Provide the [x, y] coordinate of the cell's center where the given text is located.  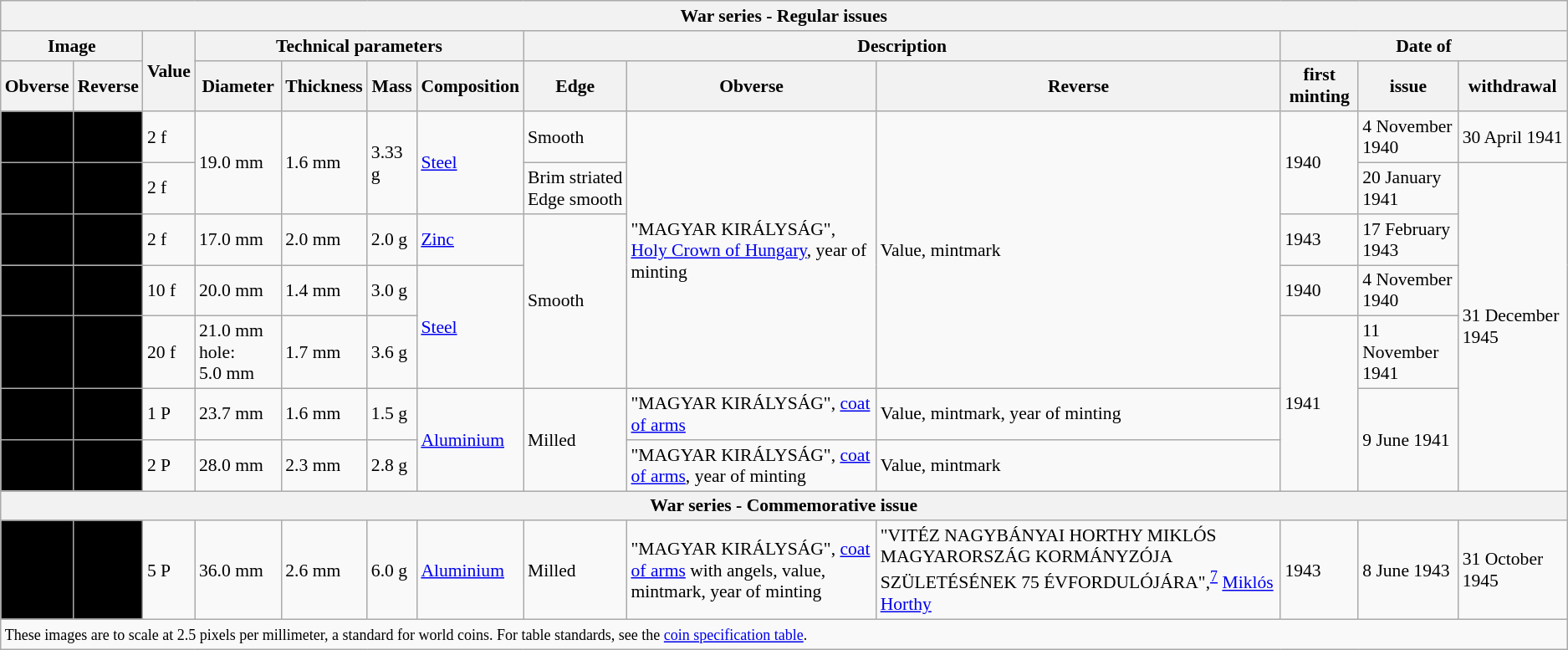
2.0 mm [324, 239]
Zinc [470, 239]
2.0 g [392, 239]
Date of [1423, 46]
Thickness [324, 85]
20 January 1941 [1408, 189]
2 P [169, 465]
31 October 1945 [1513, 571]
Value, mintmark, year of minting [1079, 415]
9 June 1941 [1408, 440]
2.6 mm [324, 571]
Brim striatedEdge smooth [575, 189]
23.7 mm [237, 415]
3.6 g [392, 353]
17.0 mm [237, 239]
These images are to scale at 2.5 pixels per millimeter, a standard for world coins. For table standards, see the coin specification table. [784, 634]
19.0 mm [237, 163]
2.3 mm [324, 465]
11 November 1941 [1408, 353]
"VITÉZ NAGYBÁNYAI HORTHY MIKLÓS MAGYARORSZÁG KORMÁNYZÓJA SZÜLETÉSÉNEK 75 ÉVFORDULÓJÁRA",7 Miklós Horthy [1079, 571]
"MAGYAR KIRÁLYSÁG", coat of arms [751, 415]
5 P [169, 571]
Diameter [237, 85]
31 December 1945 [1513, 327]
Mass [392, 85]
"MAGYAR KIRÁLYSÁG", coat of arms, year of minting [751, 465]
1941 [1320, 403]
Technical parameters [360, 46]
17 February 1943 [1408, 239]
issue [1408, 85]
Composition [470, 85]
1.4 mm [324, 291]
20 f [169, 353]
8 June 1943 [1408, 571]
Value [169, 72]
War series - Commemorative issue [784, 506]
Description [901, 46]
withdrawal [1513, 85]
28.0 mm [237, 465]
"MAGYAR KIRÁLYSÁG", coat of arms with angels, value, mintmark, year of minting [751, 571]
Edge [575, 85]
Image [72, 46]
20.0 mm [237, 291]
1.7 mm [324, 353]
10 f [169, 291]
2.8 g [392, 465]
36.0 mm [237, 571]
1.5 g [392, 415]
1 P [169, 415]
3.0 g [392, 291]
"MAGYAR KIRÁLYSÁG", Holy Crown of Hungary, year of minting [751, 251]
3.33 g [392, 163]
21.0 mmhole: 5.0 mm [237, 353]
6.0 g [392, 571]
first minting [1320, 85]
30 April 1941 [1513, 137]
War series - Regular issues [784, 16]
